Find where the given text appears and provide that cell's center as (X, Y) coordinate. 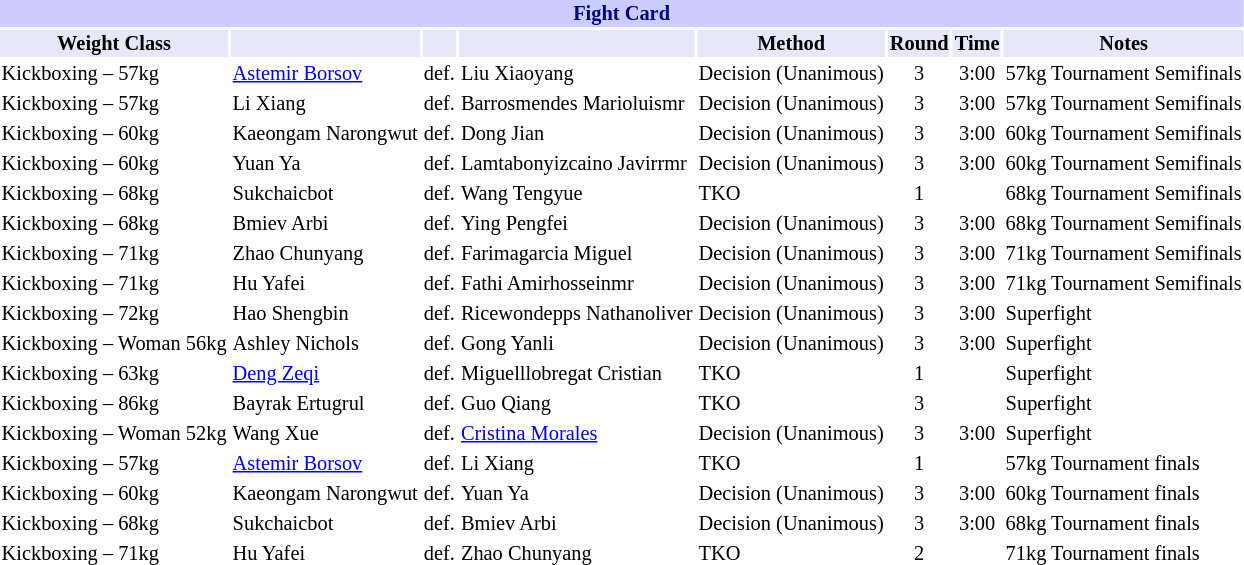
Wang Xue (325, 434)
Kickboxing – 72kg (114, 314)
Kickboxing – Woman 52kg (114, 434)
Barrosmendes Marioluismr (576, 104)
Fathi Amirhosseinmr (576, 284)
Lamtabonyizcaino Javirrmr (576, 164)
Weight Class (114, 44)
Hao Shengbin (325, 314)
Ying Pengfei (576, 224)
Miguelllobregat Cristian (576, 374)
Bayrak Ertugrul (325, 404)
Fight Card (622, 14)
Ricewondepps Nathanoliver (576, 314)
Hu Yafei (325, 284)
Notes (1124, 44)
Cristina Morales (576, 434)
60kg Tournament finals (1124, 494)
Dong Jian (576, 134)
Gong Yanli (576, 344)
Kickboxing – 86kg (114, 404)
Round (919, 44)
Time (977, 44)
Guo Qiang (576, 404)
68kg Tournament finals (1124, 524)
Method (791, 44)
57kg Tournament finals (1124, 464)
Kickboxing – 63kg (114, 374)
Kickboxing – Woman 56kg (114, 344)
Deng Zeqi (325, 374)
Liu Xiaoyang (576, 74)
Wang Tengyue (576, 194)
Zhao Chunyang (325, 254)
Ashley Nichols (325, 344)
Farimagarcia Miguel (576, 254)
